Identify which cell holds the provided text, then report its [X, Y] central coordinate. 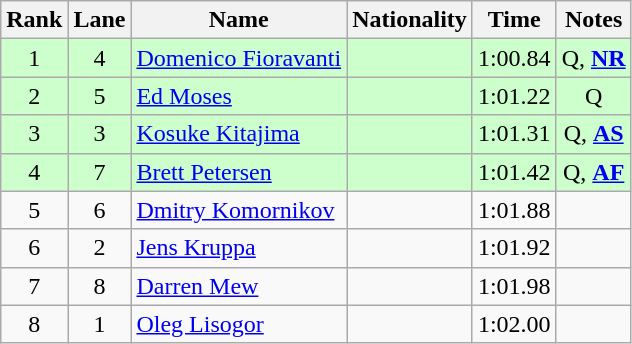
Lane [100, 20]
Dmitry Komornikov [239, 210]
1:01.88 [514, 210]
Darren Mew [239, 286]
Oleg Lisogor [239, 324]
Domenico Fioravanti [239, 58]
Ed Moses [239, 96]
Kosuke Kitajima [239, 134]
1:01.98 [514, 286]
Jens Kruppa [239, 248]
Name [239, 20]
Q, AF [594, 172]
Q [594, 96]
Rank [34, 20]
Time [514, 20]
Q, AS [594, 134]
1:00.84 [514, 58]
Brett Petersen [239, 172]
1:01.31 [514, 134]
Nationality [410, 20]
Q, NR [594, 58]
1:02.00 [514, 324]
Notes [594, 20]
1:01.92 [514, 248]
1:01.42 [514, 172]
1:01.22 [514, 96]
